Capture the cell that displays the provided text and extract its [X, Y] central coordinate. 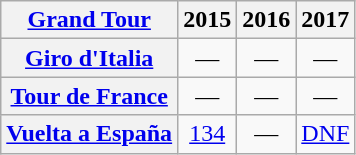
Grand Tour [90, 20]
DNF [326, 134]
Tour de France [90, 96]
134 [208, 134]
2017 [326, 20]
2015 [208, 20]
2016 [266, 20]
Vuelta a España [90, 134]
Giro d'Italia [90, 58]
